Find where the given text appears and provide that cell's center as (X, Y) coordinate. 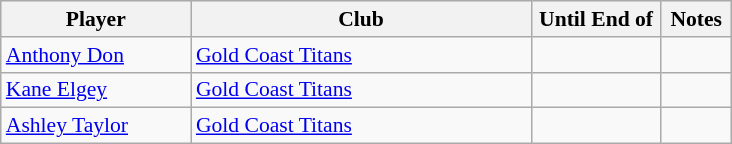
Club (361, 19)
Notes (696, 19)
Ashley Taylor (96, 126)
Anthony Don (96, 55)
Kane Elgey (96, 90)
Until End of (596, 19)
Player (96, 19)
